Search for the cell housing the specified text and yield its [x, y] center coordinate. 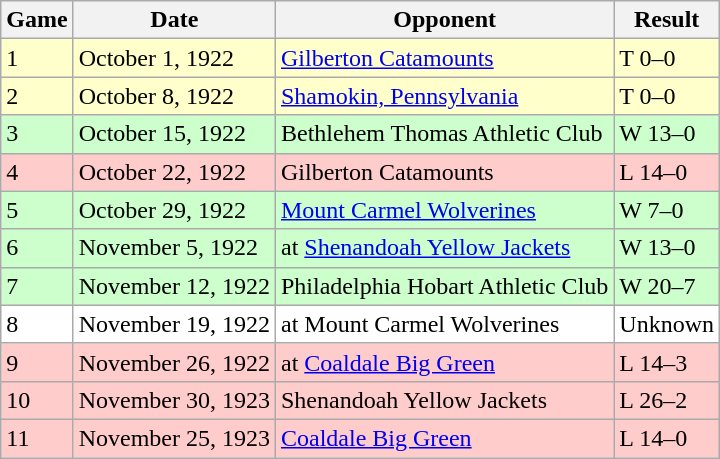
October 15, 1922 [174, 134]
November 25, 1923 [174, 438]
L 26–2 [667, 400]
Bethlehem Thomas Athletic Club [444, 134]
Unknown [667, 324]
November 30, 1923 [174, 400]
at Shenandoah Yellow Jackets [444, 248]
November 19, 1922 [174, 324]
6 [37, 248]
W 20–7 [667, 286]
Philadelphia Hobart Athletic Club [444, 286]
November 26, 1922 [174, 362]
October 1, 1922 [174, 58]
L 14–3 [667, 362]
at Mount Carmel Wolverines [444, 324]
11 [37, 438]
9 [37, 362]
7 [37, 286]
October 8, 1922 [174, 96]
Shenandoah Yellow Jackets [444, 400]
Opponent [444, 20]
Game [37, 20]
10 [37, 400]
Coaldale Big Green [444, 438]
2 [37, 96]
5 [37, 210]
8 [37, 324]
W 7–0 [667, 210]
November 12, 1922 [174, 286]
1 [37, 58]
November 5, 1922 [174, 248]
October 22, 1922 [174, 172]
3 [37, 134]
October 29, 1922 [174, 210]
4 [37, 172]
Result [667, 20]
Shamokin, Pennsylvania [444, 96]
Date [174, 20]
at Coaldale Big Green [444, 362]
Mount Carmel Wolverines [444, 210]
